Return the [X, Y] coordinate for the center point of the cell that contains the specified text.  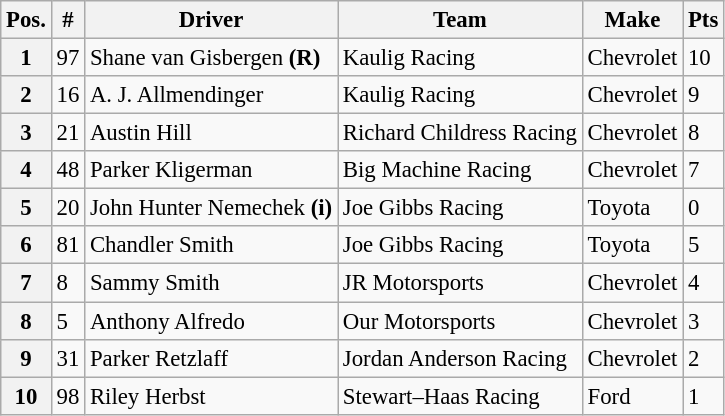
97 [68, 58]
Team [460, 20]
20 [68, 208]
Chandler Smith [212, 245]
Parker Kligerman [212, 170]
Jordan Anderson Racing [460, 358]
Richard Childress Racing [460, 133]
0 [704, 208]
Shane van Gisbergen (R) [212, 58]
48 [68, 170]
81 [68, 245]
John Hunter Nemechek (i) [212, 208]
Make [632, 20]
# [68, 20]
Parker Retzlaff [212, 358]
Our Motorsports [460, 321]
Riley Herbst [212, 396]
Big Machine Racing [460, 170]
31 [68, 358]
Stewart–Haas Racing [460, 396]
16 [68, 95]
6 [26, 245]
Sammy Smith [212, 283]
21 [68, 133]
Anthony Alfredo [212, 321]
98 [68, 396]
JR Motorsports [460, 283]
Pts [704, 20]
A. J. Allmendinger [212, 95]
Austin Hill [212, 133]
Ford [632, 396]
Driver [212, 20]
Pos. [26, 20]
